Detect which cell encompasses the target text, then output its (X, Y) center coordinate. 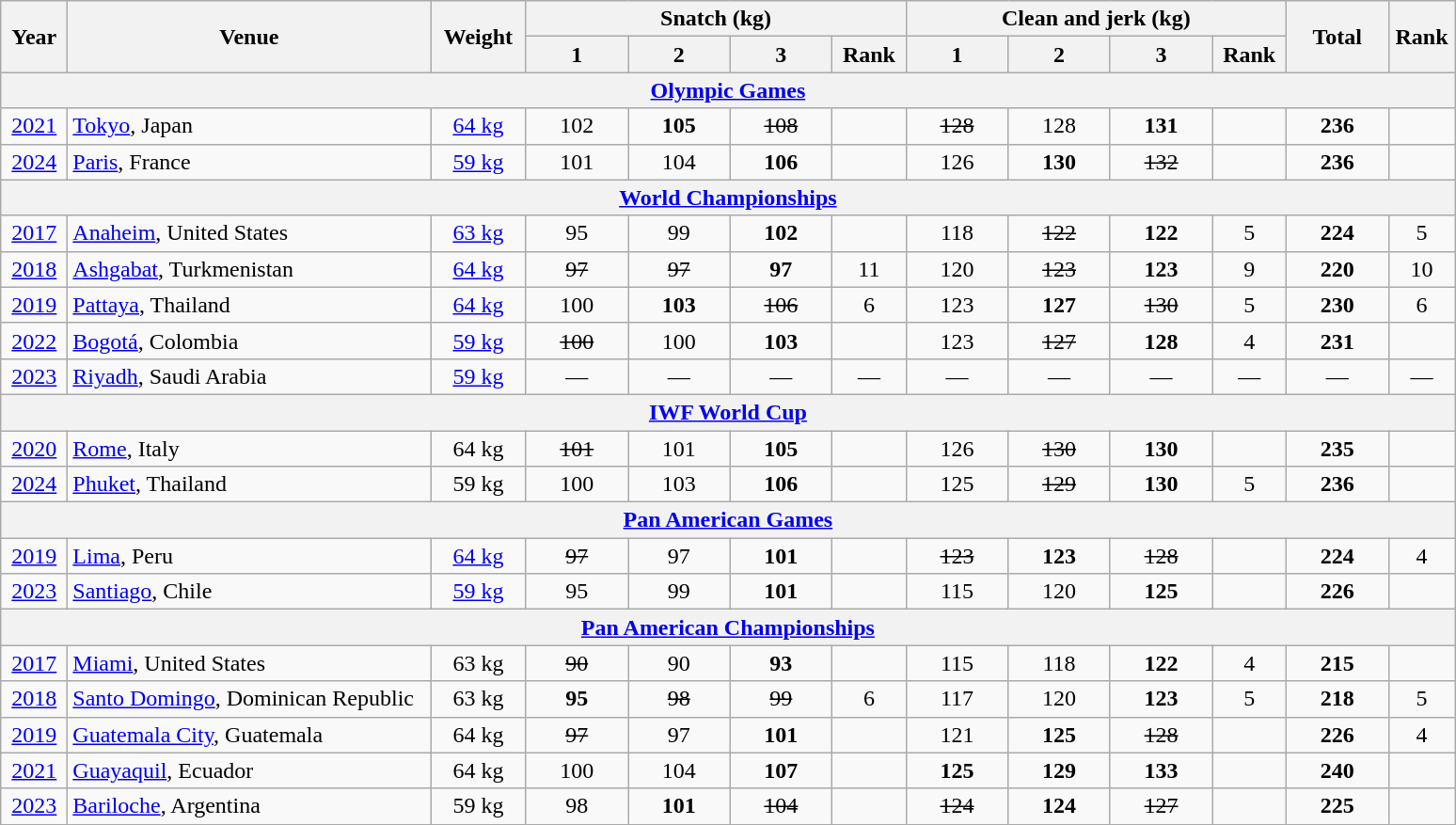
Paris, France (249, 162)
93 (781, 663)
215 (1337, 663)
Olympic Games (728, 90)
230 (1337, 305)
240 (1337, 770)
218 (1337, 699)
Riyadh, Saudi Arabia (249, 376)
Pan American Championships (728, 627)
Weight (478, 37)
Lima, Peru (249, 556)
Pan American Games (728, 520)
Miami, United States (249, 663)
132 (1161, 162)
Venue (249, 37)
117 (957, 699)
World Championships (728, 198)
Total (1337, 37)
Pattaya, Thailand (249, 305)
Anaheim, United States (249, 233)
IWF World Cup (728, 412)
Year (34, 37)
235 (1337, 449)
Phuket, Thailand (249, 484)
Santo Domingo, Dominican Republic (249, 699)
225 (1337, 806)
Tokyo, Japan (249, 126)
Bogotá, Colombia (249, 341)
2022 (34, 341)
220 (1337, 269)
Bariloche, Argentina (249, 806)
Snatch (kg) (716, 19)
11 (869, 269)
107 (781, 770)
Rome, Italy (249, 449)
Guayaquil, Ecuador (249, 770)
133 (1161, 770)
131 (1161, 126)
108 (781, 126)
2020 (34, 449)
10 (1422, 269)
121 (957, 735)
Santiago, Chile (249, 592)
9 (1249, 269)
Guatemala City, Guatemala (249, 735)
Clean and jerk (kg) (1096, 19)
Ashgabat, Turkmenistan (249, 269)
231 (1337, 341)
